Determine the [x, y] coordinate at the center of the cell enclosing the given text.  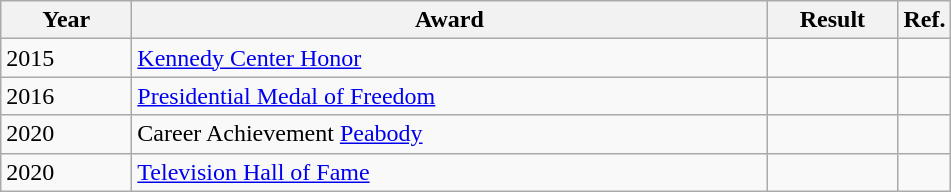
Kennedy Center Honor [450, 58]
Career Achievement Peabody [450, 134]
Award [450, 20]
2016 [66, 96]
Ref. [924, 20]
Year [66, 20]
Result [832, 20]
Presidential Medal of Freedom [450, 96]
Television Hall of Fame [450, 172]
2015 [66, 58]
